Pinpoint the cell where the given text exists, returning its [X, Y] midpoint coordinate. 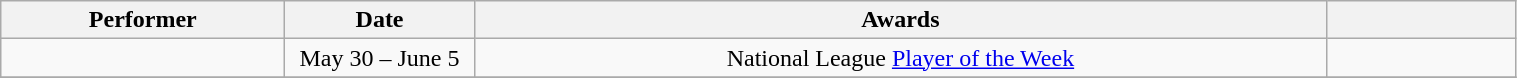
National League Player of the Week [900, 58]
May 30 – June 5 [380, 58]
Performer [143, 20]
Date [380, 20]
Awards [900, 20]
